Scan for the cell matching the given text and deliver its [x, y] coordinate at center. 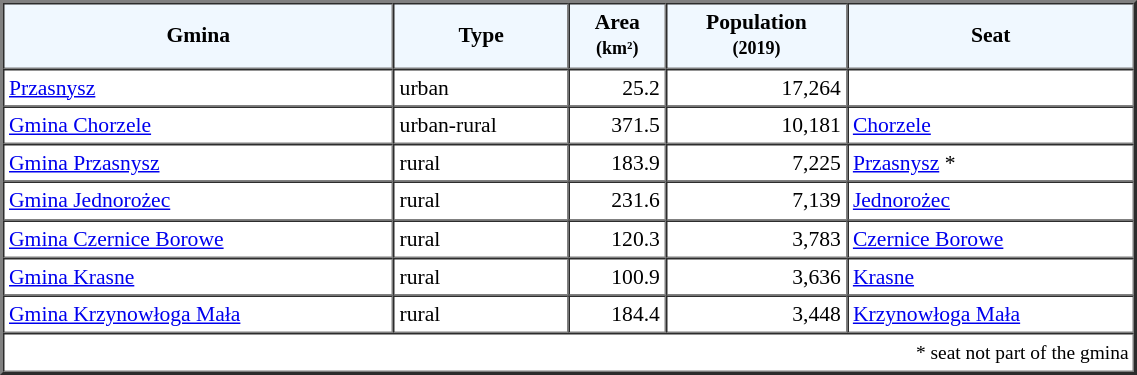
17,264 [756, 87]
urban-rural [482, 125]
231.6 [618, 201]
Krzynowłoga Mała [991, 315]
Chorzele [991, 125]
urban [482, 87]
Gmina Czernice Borowe [198, 239]
7,225 [756, 163]
Gmina Krasne [198, 277]
Gmina Jednorożec [198, 201]
Gmina Chorzele [198, 125]
25.2 [618, 87]
Gmina Krzynowłoga Mała [198, 315]
* seat not part of the gmina [569, 353]
100.9 [618, 277]
184.4 [618, 315]
3,636 [756, 277]
7,139 [756, 201]
371.5 [618, 125]
Area(km²) [618, 36]
Jednorożec [991, 201]
Seat [991, 36]
10,181 [756, 125]
120.3 [618, 239]
Gmina [198, 36]
183.9 [618, 163]
3,783 [756, 239]
Krasne [991, 277]
Przasnysz [198, 87]
Przasnysz * [991, 163]
Gmina Przasnysz [198, 163]
Type [482, 36]
Czernice Borowe [991, 239]
3,448 [756, 315]
Population(2019) [756, 36]
